Search for the cell housing the specified text and yield its (x, y) center coordinate. 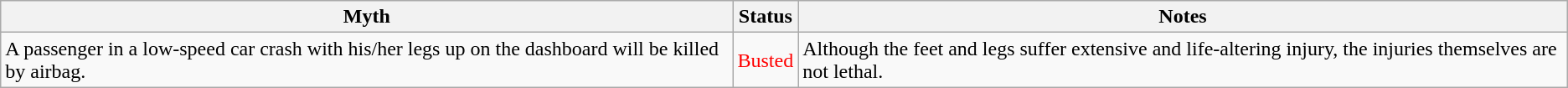
Myth (367, 17)
Busted (766, 60)
Status (766, 17)
Although the feet and legs suffer extensive and life-altering injury, the injuries themselves are not lethal. (1183, 60)
A passenger in a low-speed car crash with his/her legs up on the dashboard will be killed by airbag. (367, 60)
Notes (1183, 17)
